Detect which cell encompasses the target text, then output its (x, y) center coordinate. 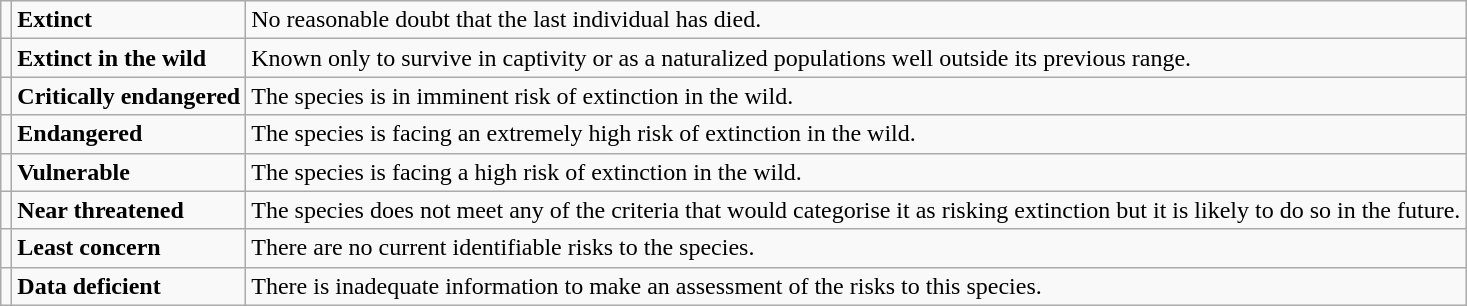
Known only to survive in captivity or as a naturalized populations well outside its previous range. (856, 58)
Near threatened (129, 210)
The species is in imminent risk of extinction in the wild. (856, 96)
There are no current identifiable risks to the species. (856, 248)
The species is facing an extremely high risk of extinction in the wild. (856, 134)
Data deficient (129, 286)
Extinct (129, 20)
Extinct in the wild (129, 58)
No reasonable doubt that the last individual has died. (856, 20)
Vulnerable (129, 172)
Endangered (129, 134)
There is inadequate information to make an assessment of the risks to this species. (856, 286)
Least concern (129, 248)
Critically endangered (129, 96)
The species is facing a high risk of extinction in the wild. (856, 172)
The species does not meet any of the criteria that would categorise it as risking extinction but it is likely to do so in the future. (856, 210)
